Identify which cell holds the provided text, then report its (X, Y) central coordinate. 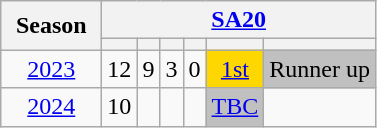
Season (52, 26)
9 (148, 69)
0 (194, 69)
1st (235, 69)
Runner up (320, 69)
12 (120, 69)
2023 (52, 69)
2024 (52, 107)
TBC (235, 107)
3 (172, 69)
10 (120, 107)
SA20 (239, 20)
